Output the (x, y) coordinate of the center of the cell containing the given text.  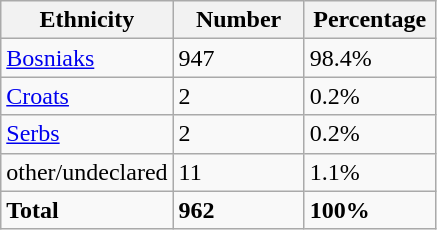
Croats (87, 96)
100% (370, 210)
Serbs (87, 134)
Bosniaks (87, 58)
1.1% (370, 172)
962 (238, 210)
Total (87, 210)
Number (238, 20)
Ethnicity (87, 20)
other/undeclared (87, 172)
98.4% (370, 58)
947 (238, 58)
Percentage (370, 20)
11 (238, 172)
